Locate the cell with the specified text and output its [x, y] center coordinate. 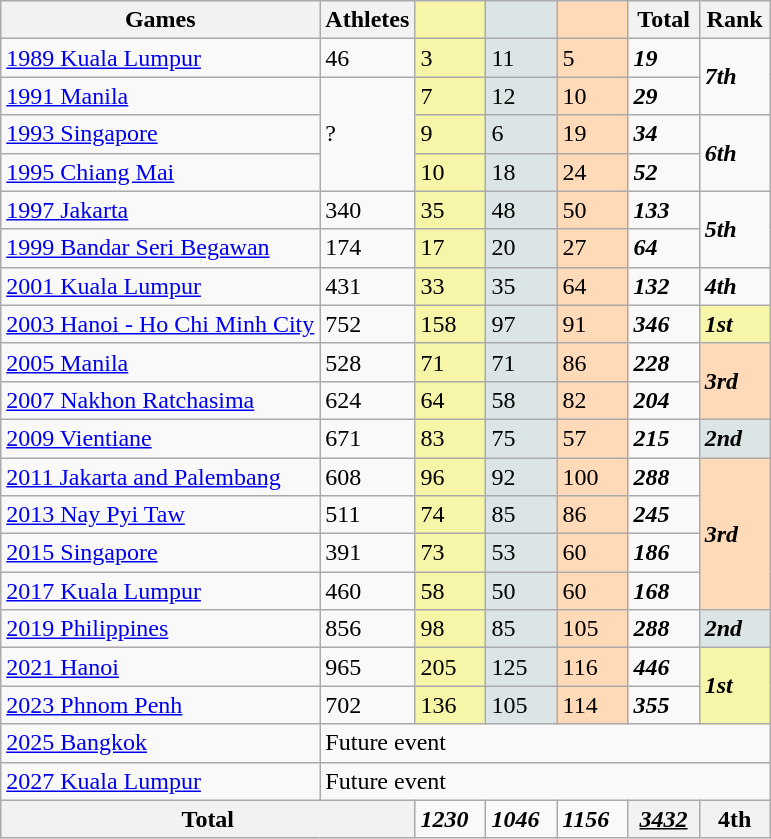
2005 Manila [160, 362]
17 [450, 248]
1995 Chiang Mai [160, 172]
856 [368, 629]
5 [592, 58]
136 [450, 705]
18 [522, 172]
511 [368, 515]
204 [664, 400]
391 [368, 553]
75 [522, 438]
24 [592, 172]
74 [450, 515]
1999 Bandar Seri Begawan [160, 248]
702 [368, 705]
2001 Kuala Lumpur [160, 286]
2009 Vientiane [160, 438]
29 [664, 96]
46 [368, 58]
133 [664, 210]
100 [592, 477]
228 [664, 362]
1993 Singapore [160, 134]
33 [450, 286]
9 [450, 134]
Athletes [368, 20]
96 [450, 477]
73 [450, 553]
624 [368, 400]
3 [450, 58]
114 [592, 705]
2021 Hanoi [160, 667]
53 [522, 553]
20 [522, 248]
1156 [592, 819]
446 [664, 667]
Rank [734, 20]
1991 Manila [160, 96]
965 [368, 667]
1989 Kuala Lumpur [160, 58]
27 [592, 248]
7th [734, 77]
245 [664, 515]
2003 Hanoi - Ho Chi Minh City [160, 324]
752 [368, 324]
1230 [450, 819]
? [368, 134]
57 [592, 438]
52 [664, 172]
92 [522, 477]
3432 [664, 819]
91 [592, 324]
7 [450, 96]
340 [368, 210]
6th [734, 153]
2015 Singapore [160, 553]
97 [522, 324]
98 [450, 629]
1997 Jakarta [160, 210]
608 [368, 477]
2007 Nakhon Ratchasima [160, 400]
215 [664, 438]
132 [664, 286]
34 [664, 134]
12 [522, 96]
125 [522, 667]
671 [368, 438]
205 [450, 667]
2025 Bangkok [160, 743]
5th [734, 229]
158 [450, 324]
168 [664, 591]
2019 Philippines [160, 629]
83 [450, 438]
355 [664, 705]
2023 Phnom Penh [160, 705]
2017 Kuala Lumpur [160, 591]
Games [160, 20]
11 [522, 58]
186 [664, 553]
82 [592, 400]
2013 Nay Pyi Taw [160, 515]
48 [522, 210]
2027 Kuala Lumpur [160, 781]
1046 [522, 819]
431 [368, 286]
174 [368, 248]
6 [522, 134]
2011 Jakarta and Palembang [160, 477]
460 [368, 591]
116 [592, 667]
346 [664, 324]
528 [368, 362]
